Scan for the cell matching the given text and deliver its (X, Y) coordinate at center. 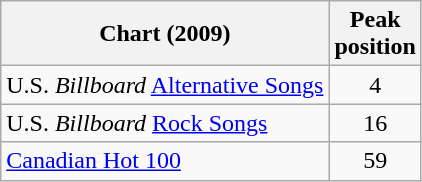
U.S. Billboard Alternative Songs (165, 85)
4 (375, 85)
59 (375, 161)
Canadian Hot 100 (165, 161)
16 (375, 123)
Chart (2009) (165, 34)
Peakposition (375, 34)
U.S. Billboard Rock Songs (165, 123)
